Search for the cell housing the specified text and yield its (x, y) center coordinate. 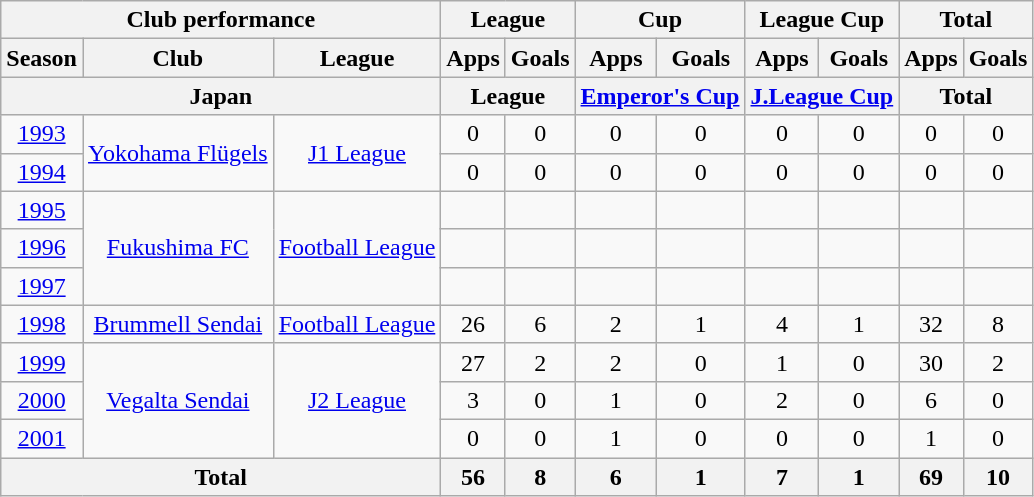
3 (473, 400)
Japan (221, 96)
Club (178, 58)
1994 (42, 172)
32 (931, 324)
Fukushima FC (178, 248)
League Cup (822, 20)
1995 (42, 210)
1998 (42, 324)
26 (473, 324)
Brummell Sendai (178, 324)
1999 (42, 362)
Cup (660, 20)
2000 (42, 400)
J.League Cup (822, 96)
10 (998, 477)
Emperor's Cup (660, 96)
2001 (42, 438)
Season (42, 58)
56 (473, 477)
Yokohama Flügels (178, 153)
J1 League (357, 153)
Vegalta Sendai (178, 400)
30 (931, 362)
1997 (42, 286)
69 (931, 477)
1993 (42, 134)
Club performance (221, 20)
1996 (42, 248)
27 (473, 362)
J2 League (357, 400)
7 (782, 477)
4 (782, 324)
